Capture the cell that displays the provided text and extract its [x, y] central coordinate. 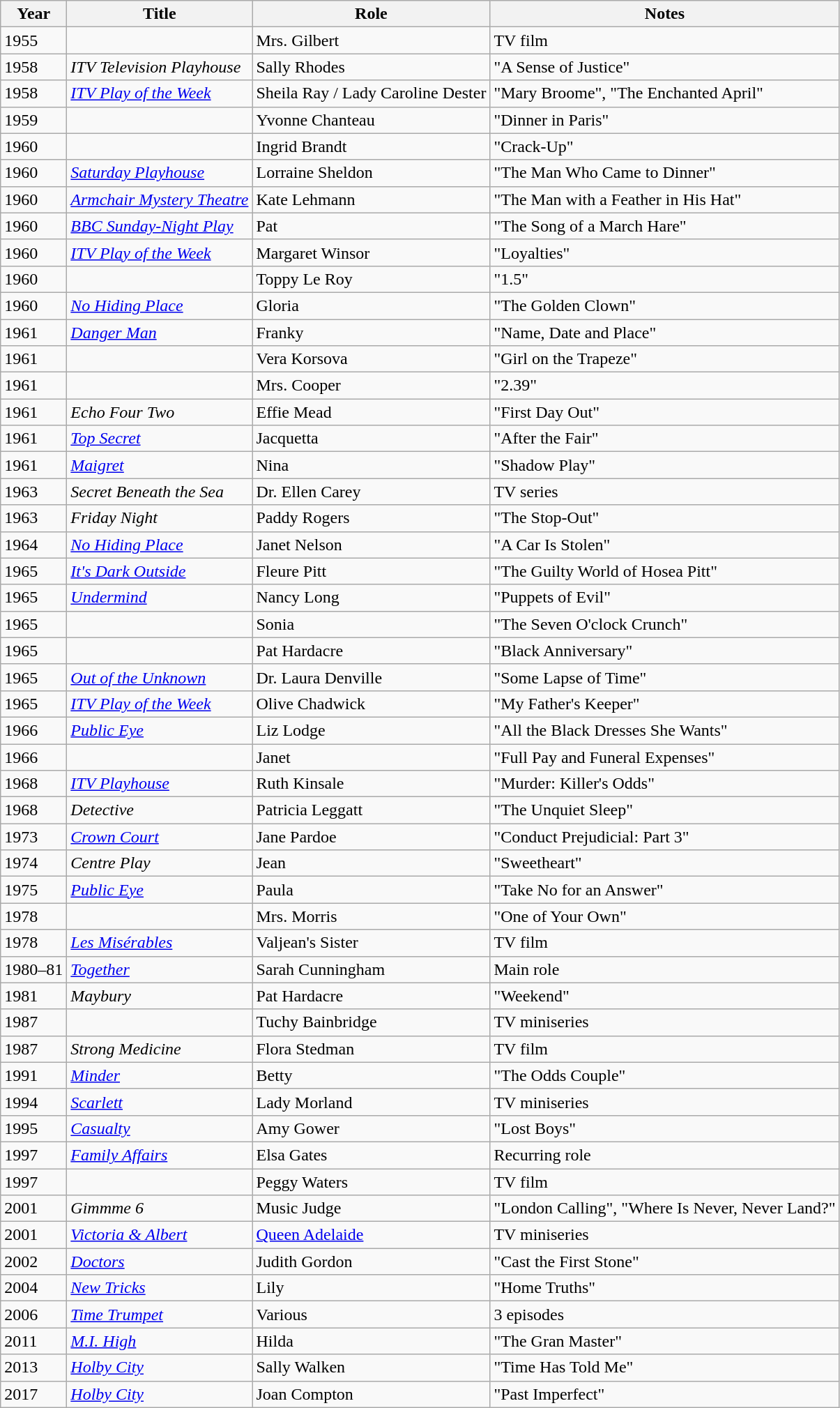
Sally Walken [371, 1368]
"Murder: Killer's Odds" [665, 784]
"Take No for an Answer" [665, 890]
2013 [33, 1368]
Nina [371, 465]
"The Song of a March Hare" [665, 226]
3 episodes [665, 1315]
Paula [371, 890]
"Loyalties" [665, 252]
"Weekend" [665, 996]
Elsa Gates [371, 1155]
Year [33, 14]
"The Stop-Out" [665, 518]
"The Golden Clown" [665, 305]
Out of the Unknown [160, 677]
"The Unquiet Sleep" [665, 810]
Armchair Mystery Theatre [160, 199]
Victoria & Albert [160, 1235]
2002 [33, 1262]
"One of Your Own" [665, 916]
1974 [33, 863]
"Conduct Prejudicial: Part 3" [665, 837]
"After the Fair" [665, 439]
"My Father's Keeper" [665, 704]
"Home Truths" [665, 1288]
Olive Chadwick [371, 704]
"The Man with a Feather in His Hat" [665, 199]
Lily [371, 1288]
1991 [33, 1075]
Kate Lehmann [371, 199]
Pat [371, 226]
BBC Sunday-Night Play [160, 226]
Together [160, 969]
Toppy Le Roy [371, 279]
Dr. Laura Denville [371, 677]
ITV Television Playhouse [160, 67]
Gloria [371, 305]
"The Man Who Came to Dinner" [665, 173]
Role [371, 14]
"Girl on the Trapeze" [665, 359]
"All the Black Dresses She Wants" [665, 730]
"2.39" [665, 386]
"Dinner in Paris" [665, 120]
"Time Has Told Me" [665, 1368]
Time Trumpet [160, 1315]
Peggy Waters [371, 1182]
"Full Pay and Funeral Expenses" [665, 757]
"London Calling", "Where Is Never, Never Land?" [665, 1209]
Notes [665, 14]
Minder [160, 1075]
Mrs. Morris [371, 916]
Ingrid Brandt [371, 146]
Vera Korsova [371, 359]
"The Odds Couple" [665, 1075]
Top Secret [160, 439]
"A Car Is Stolen" [665, 545]
Fleure Pitt [371, 571]
"Black Anniversary" [665, 651]
Doctors [160, 1262]
"Puppets of Evil" [665, 598]
New Tricks [160, 1288]
Queen Adelaide [371, 1235]
Lady Morland [371, 1102]
"The Guilty World of Hosea Pitt" [665, 571]
Sheila Ray / Lady Caroline Dester [371, 93]
It's Dark Outside [160, 571]
Saturday Playhouse [160, 173]
Paddy Rogers [371, 518]
Judith Gordon [371, 1262]
Yvonne Chanteau [371, 120]
Dr. Ellen Carey [371, 492]
1975 [33, 890]
Valjean's Sister [371, 943]
"Some Lapse of Time" [665, 677]
Mrs. Cooper [371, 386]
2017 [33, 1394]
Amy Gower [371, 1128]
Les Misérables [160, 943]
"Crack-Up" [665, 146]
"The Seven O'clock Crunch" [665, 624]
"First Day Out" [665, 412]
"Sweetheart" [665, 863]
1995 [33, 1128]
2011 [33, 1341]
Jane Pardoe [371, 837]
"A Sense of Justice" [665, 67]
Sally Rhodes [371, 67]
Tuchy Bainbridge [371, 1022]
"The Gran Master" [665, 1341]
Sarah Cunningham [371, 969]
"Cast the First Stone" [665, 1262]
Ruth Kinsale [371, 784]
Strong Medicine [160, 1049]
Crown Court [160, 837]
2006 [33, 1315]
Echo Four Two [160, 412]
1994 [33, 1102]
Joan Compton [371, 1394]
Friday Night [160, 518]
Various [371, 1315]
Janet Nelson [371, 545]
1955 [33, 40]
Sonia [371, 624]
Patricia Leggatt [371, 810]
Maybury [160, 996]
Scarlett [160, 1102]
M.I. High [160, 1341]
Danger Man [160, 333]
"Shadow Play" [665, 465]
Betty [371, 1075]
Casualty [160, 1128]
Recurring role [665, 1155]
1964 [33, 545]
1973 [33, 837]
Jacquetta [371, 439]
"Mary Broome", "The Enchanted April" [665, 93]
"1.5" [665, 279]
Jean [371, 863]
Family Affairs [160, 1155]
Main role [665, 969]
Detective [160, 810]
Liz Lodge [371, 730]
Mrs. Gilbert [371, 40]
Margaret Winsor [371, 252]
ITV Playhouse [160, 784]
Lorraine Sheldon [371, 173]
1981 [33, 996]
Gimmme 6 [160, 1209]
Franky [371, 333]
Secret Beneath the Sea [160, 492]
1980–81 [33, 969]
Janet [371, 757]
Flora Stedman [371, 1049]
TV series [665, 492]
"Name, Date and Place" [665, 333]
Maigret [160, 465]
Effie Mead [371, 412]
"Lost Boys" [665, 1128]
Centre Play [160, 863]
Music Judge [371, 1209]
1959 [33, 120]
Nancy Long [371, 598]
2004 [33, 1288]
Undermind [160, 598]
"Past Imperfect" [665, 1394]
Hilda [371, 1341]
Title [160, 14]
